Provide the (X, Y) coordinate of the cell's center where the given text is located.  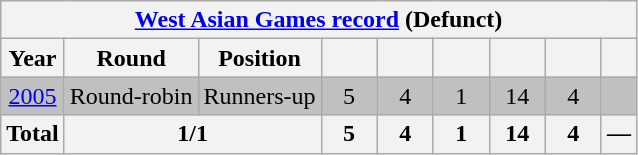
Round-robin (131, 96)
Position (260, 58)
— (618, 134)
1/1 (192, 134)
2005 (33, 96)
Round (131, 58)
Runners-up (260, 96)
West Asian Games record (Defunct) (319, 20)
Year (33, 58)
Total (33, 134)
